Return the (X, Y) coordinate for the center point of the cell that contains the specified text.  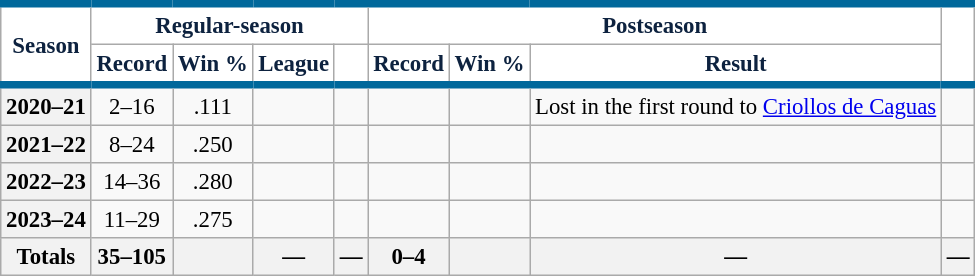
2021–22 (46, 145)
8–24 (132, 145)
2022–23 (46, 182)
Regular-season (230, 24)
0–4 (408, 257)
14–36 (132, 182)
Season (46, 44)
Postseason (655, 24)
2–16 (132, 106)
League (294, 66)
2023–24 (46, 220)
Lost in the first round to Criollos de Caguas (736, 106)
35–105 (132, 257)
Totals (46, 257)
.111 (213, 106)
.280 (213, 182)
Result (736, 66)
.275 (213, 220)
.250 (213, 145)
2020–21 (46, 106)
11–29 (132, 220)
